For the text-containing cell, return its midpoint in (X, Y) coordinate format. 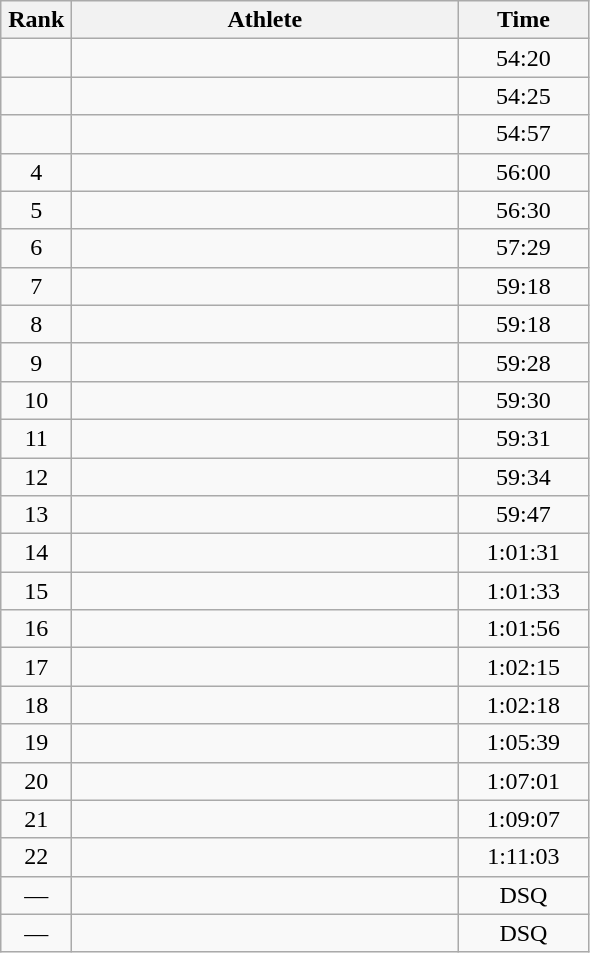
57:29 (524, 248)
10 (36, 400)
1:01:33 (524, 591)
21 (36, 819)
59:34 (524, 477)
1:11:03 (524, 857)
1:02:18 (524, 705)
4 (36, 172)
14 (36, 553)
5 (36, 210)
1:05:39 (524, 743)
54:25 (524, 96)
8 (36, 324)
18 (36, 705)
1:02:15 (524, 667)
59:30 (524, 400)
9 (36, 362)
59:31 (524, 438)
6 (36, 248)
1:09:07 (524, 819)
13 (36, 515)
56:00 (524, 172)
59:28 (524, 362)
54:57 (524, 134)
Athlete (265, 20)
7 (36, 286)
19 (36, 743)
56:30 (524, 210)
11 (36, 438)
12 (36, 477)
Rank (36, 20)
Time (524, 20)
59:47 (524, 515)
54:20 (524, 58)
1:01:31 (524, 553)
1:07:01 (524, 781)
15 (36, 591)
22 (36, 857)
16 (36, 629)
1:01:56 (524, 629)
20 (36, 781)
17 (36, 667)
